Provide the (X, Y) coordinate of the cell's center where the given text is located.  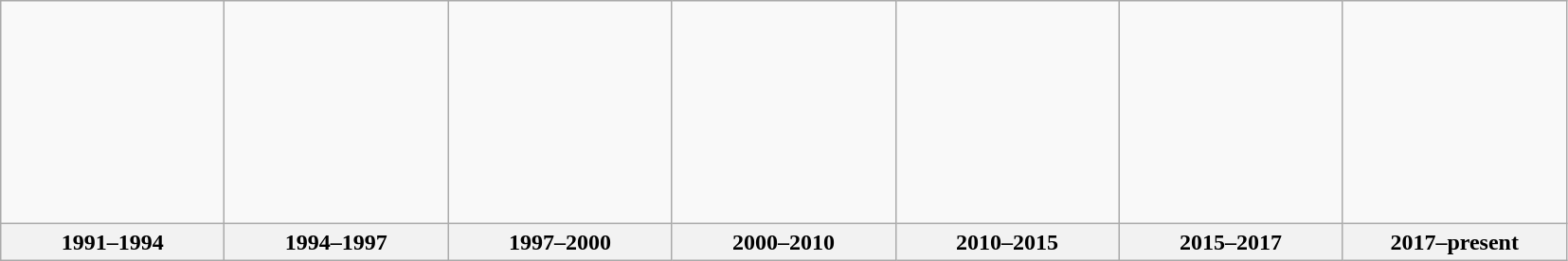
2017–present (1454, 242)
1991–1994 (113, 242)
2010–2015 (1007, 242)
1997–2000 (560, 242)
2015–2017 (1231, 242)
1994–1997 (336, 242)
2000–2010 (784, 242)
